Determine the [x, y] coordinate at the center of the cell enclosing the given text.  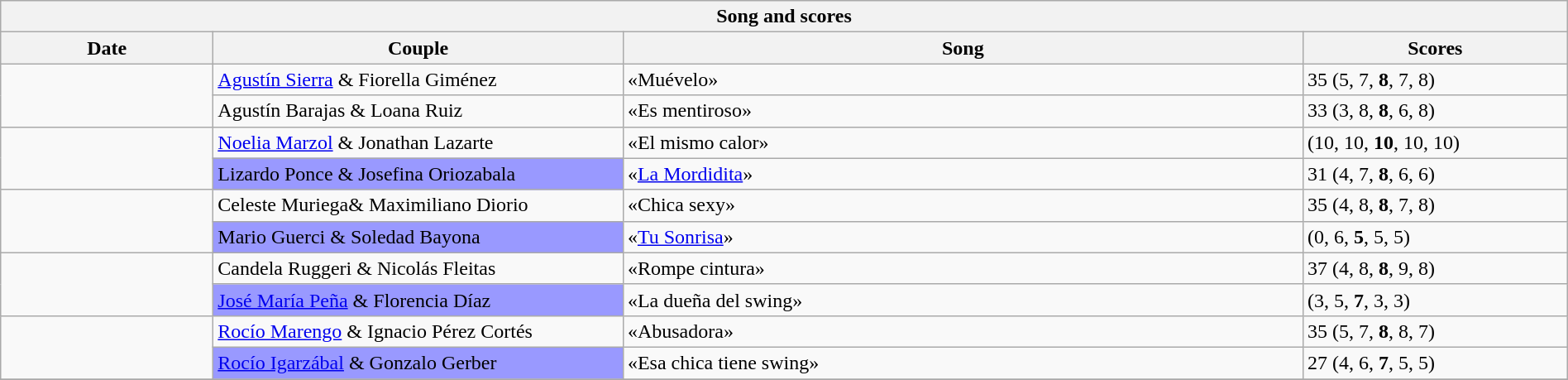
Song and scores [784, 17]
Rocío Igarzábal & Gonzalo Gerber [418, 363]
José María Peña & Florencia Díaz [418, 300]
(0, 6, 5, 5, 5) [1435, 237]
33 (3, 8, 8, 6, 8) [1435, 111]
«El mismo calor» [963, 142]
Celeste Muriega& Maximiliano Diorio [418, 205]
Rocío Marengo & Ignacio Pérez Cortés [418, 331]
37 (4, 8, 8, 9, 8) [1435, 268]
35 (5, 7, 8, 8, 7) [1435, 331]
«Rompe cintura» [963, 268]
Candela Ruggeri & Nicolás Fleitas [418, 268]
Couple [418, 48]
(3, 5, 7, 3, 3) [1435, 300]
Agustín Barajas & Loana Ruiz [418, 111]
«Muévelo» [963, 79]
«Chica sexy» [963, 205]
«Tu Sonrisa» [963, 237]
Noelia Marzol & Jonathan Lazarte [418, 142]
35 (4, 8, 8, 7, 8) [1435, 205]
Song [963, 48]
Agustín Sierra & Fiorella Giménez [418, 79]
«La Mordidita» [963, 174]
(10, 10, 10, 10, 10) [1435, 142]
35 (5, 7, 8, 7, 8) [1435, 79]
31 (4, 7, 8, 6, 6) [1435, 174]
Date [108, 48]
Lizardo Ponce & Josefina Oriozabala [418, 174]
«Esa chica tiene swing» [963, 363]
«Abusadora» [963, 331]
«La dueña del swing» [963, 300]
Scores [1435, 48]
«Es mentiroso» [963, 111]
Mario Guerci & Soledad Bayona [418, 237]
27 (4, 6, 7, 5, 5) [1435, 363]
